For the text-containing cell, return its midpoint in [X, Y] coordinate format. 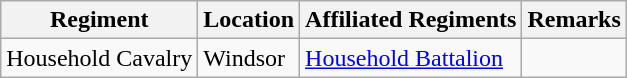
Remarks [574, 20]
Household Battalion [411, 58]
Windsor [249, 58]
Affiliated Regiments [411, 20]
Location [249, 20]
Household Cavalry [100, 58]
Regiment [100, 20]
